Output the [X, Y] coordinate of the center of the cell containing the given text.  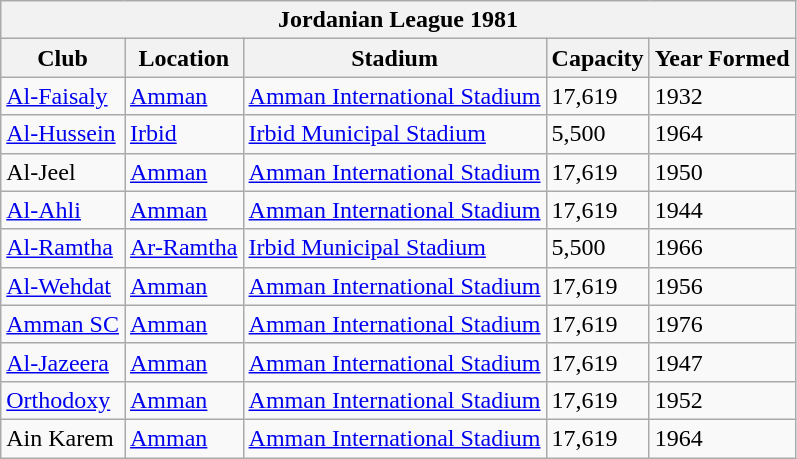
Ain Karem [63, 438]
1976 [722, 324]
1932 [722, 96]
Location [184, 58]
Orthodoxy [63, 400]
Capacity [598, 58]
1956 [722, 286]
Al-Jeel [63, 172]
Amman SC [63, 324]
Al-Hussein [63, 134]
Al-Ahli [63, 210]
Al-Ramtha [63, 248]
Ar-Ramtha [184, 248]
1944 [722, 210]
Year Formed [722, 58]
1966 [722, 248]
Stadium [394, 58]
Jordanian League 1981 [398, 20]
1947 [722, 362]
1950 [722, 172]
Club [63, 58]
1952 [722, 400]
Al-Jazeera [63, 362]
Al-Wehdat [63, 286]
Irbid [184, 134]
Al-Faisaly [63, 96]
